Locate the cell with the specified text and output its (x, y) center coordinate. 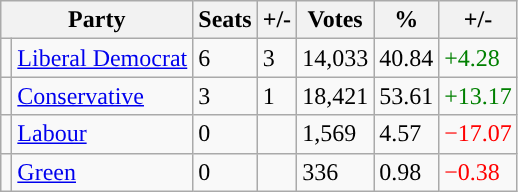
Conservative (102, 96)
Party (97, 20)
14,033 (336, 58)
% (406, 20)
18,421 (336, 96)
−17.07 (478, 134)
336 (336, 172)
53.61 (406, 96)
1 (276, 96)
1,569 (336, 134)
Seats (225, 20)
Votes (336, 20)
+4.28 (478, 58)
Labour (102, 134)
6 (225, 58)
0.98 (406, 172)
Green (102, 172)
4.57 (406, 134)
40.84 (406, 58)
Liberal Democrat (102, 58)
+13.17 (478, 96)
−0.38 (478, 172)
